From the cell containing the given text, extract its center point as [x, y] coordinate. 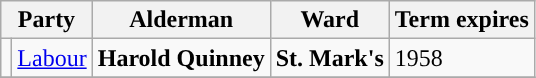
Ward [330, 20]
Alderman [181, 20]
Harold Quinney [181, 58]
Term expires [462, 20]
Labour [52, 58]
1958 [462, 58]
St. Mark's [330, 58]
Party [46, 20]
